Provide the [X, Y] coordinate of the cell's center where the given text is located.  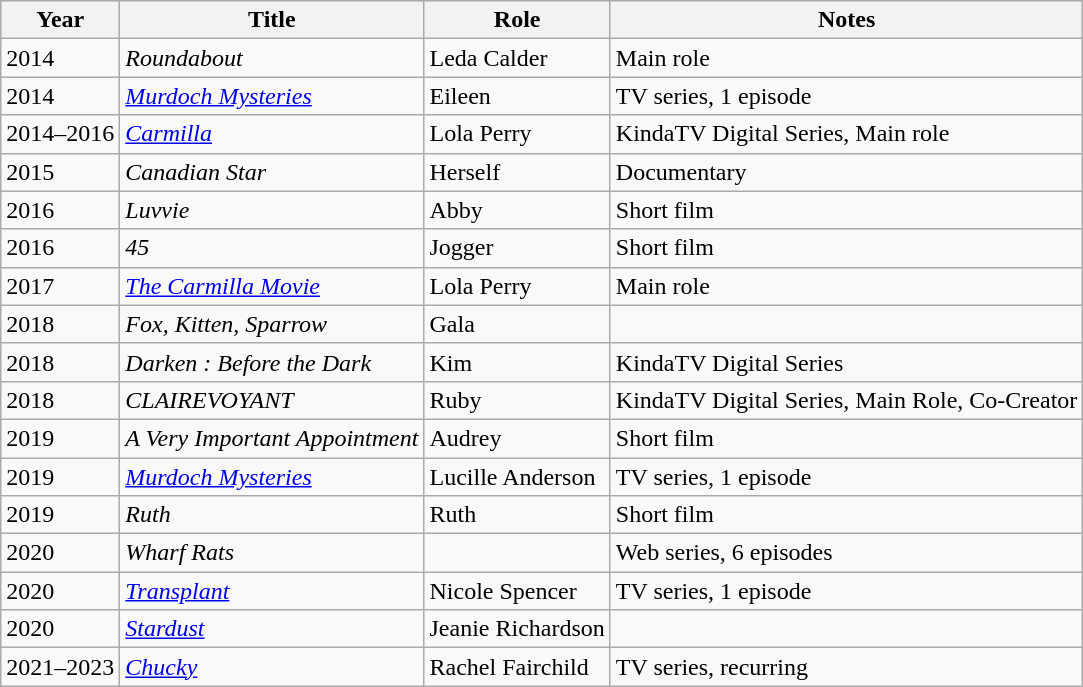
Abby [517, 210]
Kim [517, 362]
Darken : Before the Dark [272, 362]
Herself [517, 172]
Stardust [272, 629]
Transplant [272, 591]
Jogger [517, 248]
Gala [517, 324]
Year [60, 20]
TV series, recurring [846, 667]
2015 [60, 172]
Leda Calder [517, 58]
Canadian Star [272, 172]
Eileen [517, 96]
Luvvie [272, 210]
2021–2023 [60, 667]
Rachel Fairchild [517, 667]
Wharf Rats [272, 553]
A Very Important Appointment [272, 438]
Nicole Spencer [517, 591]
Carmilla [272, 134]
Title [272, 20]
Ruby [517, 400]
Role [517, 20]
Audrey [517, 438]
KindaTV Digital Series [846, 362]
2014–2016 [60, 134]
45 [272, 248]
Notes [846, 20]
Roundabout [272, 58]
Documentary [846, 172]
Fox, Kitten, Sparrow [272, 324]
KindaTV Digital Series, Main role [846, 134]
Web series, 6 episodes [846, 553]
The Carmilla Movie [272, 286]
Lucille Anderson [517, 477]
KindaTV Digital Series, Main Role, Co-Creator [846, 400]
Jeanie Richardson [517, 629]
Chucky [272, 667]
CLAIREVOYANT [272, 400]
2017 [60, 286]
